For the text-containing cell, return its midpoint in (X, Y) coordinate format. 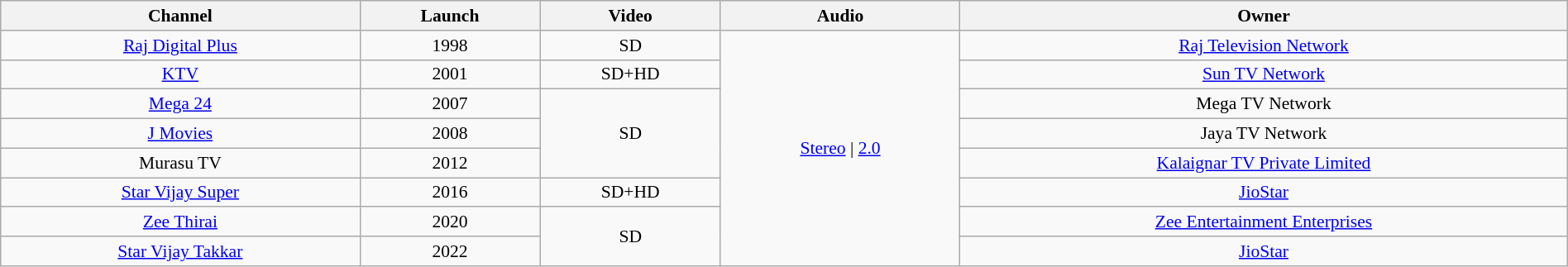
J Movies (180, 134)
Stereo | 2.0 (840, 149)
Mega 24 (180, 104)
Audio (840, 16)
Owner (1264, 16)
Star Vijay Takkar (180, 251)
2007 (450, 104)
Zee Entertainment Enterprises (1264, 222)
Mega TV Network (1264, 104)
2020 (450, 222)
Raj Television Network (1264, 45)
2012 (450, 163)
Sun TV Network (1264, 74)
1998 (450, 45)
Zee Thirai (180, 222)
Murasu TV (180, 163)
2022 (450, 251)
Jaya TV Network (1264, 134)
2016 (450, 193)
Launch (450, 16)
Star Vijay Super (180, 193)
2008 (450, 134)
Raj Digital Plus (180, 45)
KTV (180, 74)
Kalaignar TV Private Limited (1264, 163)
2001 (450, 74)
Channel (180, 16)
Video (630, 16)
